Return [x, y] of the center of cell containing provided text 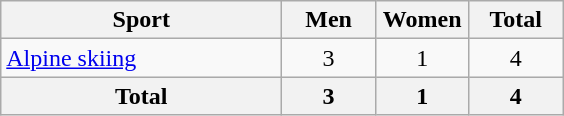
Women [422, 20]
Alpine skiing [142, 58]
Sport [142, 20]
Men [329, 20]
